Provide the [X, Y] coordinate of the cell's center where the given text is located.  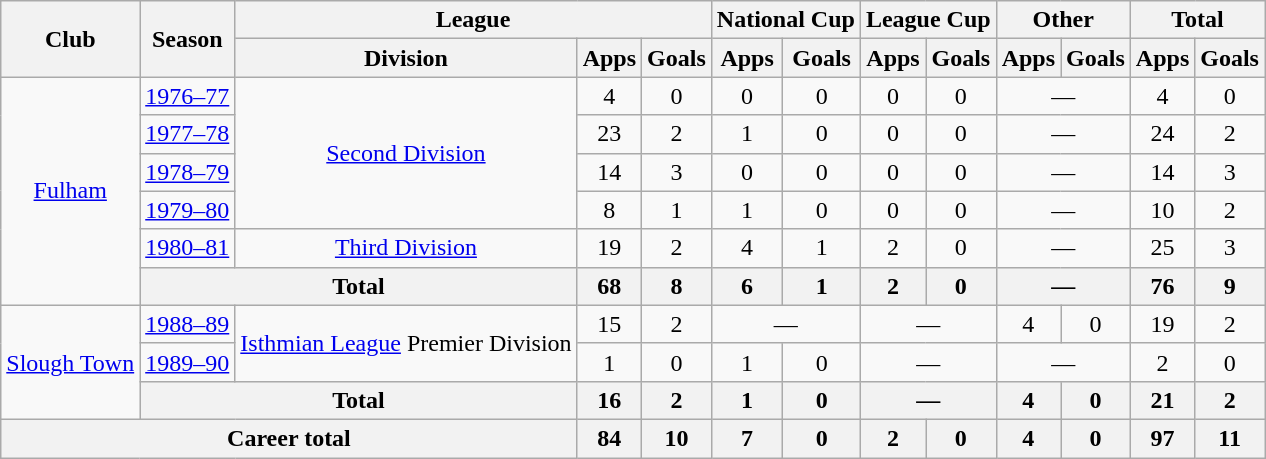
Fulham [70, 191]
Season [188, 39]
League Cup [928, 20]
6 [747, 286]
Division [406, 58]
1988–89 [188, 324]
1989–90 [188, 362]
25 [1162, 248]
15 [609, 324]
97 [1162, 438]
76 [1162, 286]
23 [609, 134]
24 [1162, 134]
Club [70, 39]
Isthmian League Premier Division [406, 343]
Career total [289, 438]
Third Division [406, 248]
7 [747, 438]
1978–79 [188, 172]
National Cup [786, 20]
16 [609, 400]
Second Division [406, 153]
1979–80 [188, 210]
Other [1063, 20]
1976–77 [188, 96]
84 [609, 438]
1977–78 [188, 134]
21 [1162, 400]
1980–81 [188, 248]
Slough Town [70, 362]
11 [1230, 438]
League [474, 20]
68 [609, 286]
9 [1230, 286]
